Determine the (x, y) coordinate at the center of the cell enclosing the given text.  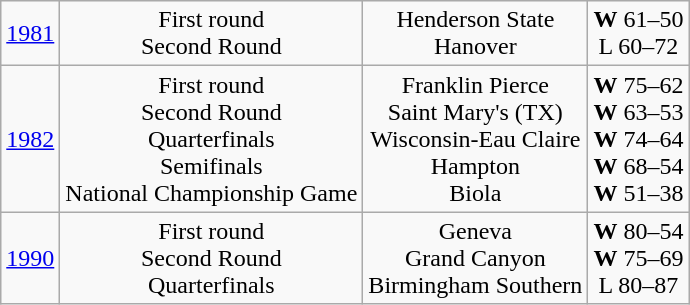
First roundSecond RoundQuarterfinalsSemifinalsNational Championship Game (212, 139)
1982 (30, 139)
W 80–54W 75–69L 80–87 (638, 258)
W 61–50L 60–72 (638, 34)
1981 (30, 34)
First roundSecond RoundQuarterfinals (212, 258)
W 75–62W 63–53W 74–64W 68–54W 51–38 (638, 139)
Franklin PierceSaint Mary's (TX)Wisconsin-Eau ClaireHamptonBiola (476, 139)
GenevaGrand CanyonBirmingham Southern (476, 258)
1990 (30, 258)
Henderson StateHanover (476, 34)
First roundSecond Round (212, 34)
